Detect which cell encompasses the target text, then output its [x, y] center coordinate. 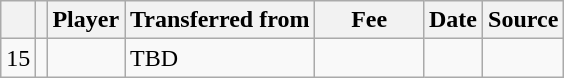
Transferred from [220, 20]
Source [524, 20]
Player [86, 20]
Fee [370, 20]
15 [18, 58]
Date [452, 20]
TBD [220, 58]
